From the cell containing the given text, extract its center point as (x, y) coordinate. 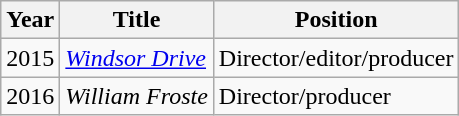
Year (30, 20)
Director/producer (336, 96)
Director/editor/producer (336, 58)
William Froste (137, 96)
Position (336, 20)
2015 (30, 58)
Title (137, 20)
2016 (30, 96)
Windsor Drive (137, 58)
